Pinpoint the cell where the given text exists, returning its [X, Y] midpoint coordinate. 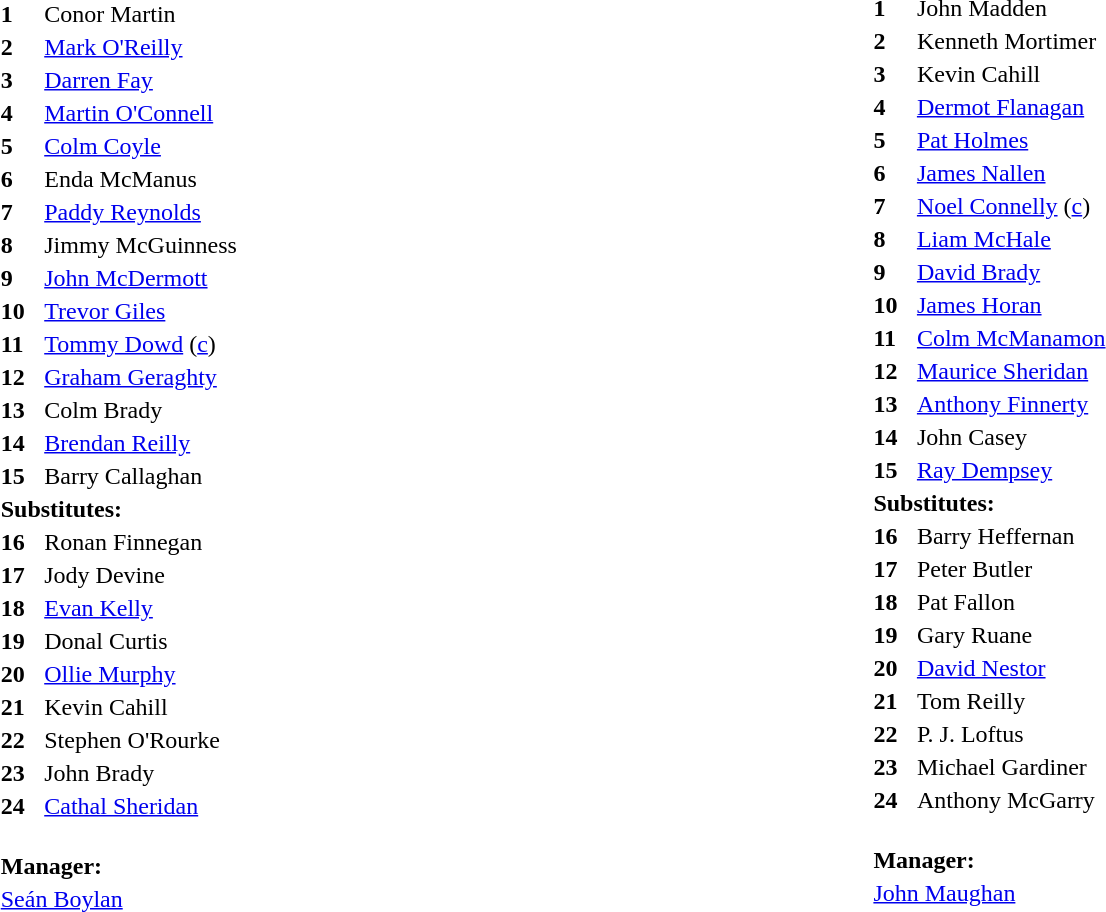
John Casey [1012, 438]
Stephen O'Rourke [140, 740]
Ronan Finnegan [140, 542]
James Horan [1012, 306]
Jody Devine [140, 576]
Evan Kelly [140, 608]
P. J. Loftus [1012, 734]
Pat Holmes [1012, 140]
Cathal Sheridan [140, 806]
Colm Coyle [140, 146]
James Nallen [1012, 174]
Paddy Reynolds [140, 212]
Mark O'Reilly [140, 48]
Jimmy McGuinness [140, 246]
Tommy Dowd (c) [140, 344]
Substitutes: [122, 510]
Peter Butler [1012, 570]
Michael Gardiner [1012, 768]
Enda McManus [140, 180]
David Nestor [1012, 668]
Graham Geraghty [140, 378]
Donal Curtis [140, 642]
David Brady [1012, 272]
Maurice Sheridan [1012, 372]
Kenneth Mortimer [1012, 42]
Barry Heffernan [1012, 536]
Brendan Reilly [140, 444]
Conor Martin [140, 14]
Darren Fay [140, 80]
Barry Callaghan [140, 476]
Colm Brady [140, 410]
Manager: [122, 853]
Ray Dempsey [1012, 470]
John Brady [140, 774]
Trevor Giles [140, 312]
Liam McHale [1012, 240]
Gary Ruane [1012, 636]
Noel Connelly (c) [1012, 206]
Martin O'Connell [140, 114]
1 [20, 14]
Tom Reilly [1012, 702]
Anthony Finnerty [1012, 404]
Dermot Flanagan [1012, 108]
Colm McManamon [1012, 338]
Anthony McGarry [1012, 800]
John McDermott [140, 278]
Pat Fallon [1012, 602]
Ollie Murphy [140, 674]
